Locate the cell with the specified text and output its [X, Y] center coordinate. 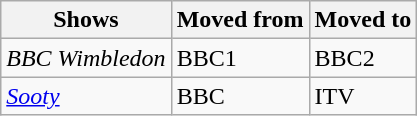
BBC Wimbledon [86, 58]
BBC [240, 96]
Moved to [363, 20]
BBC1 [240, 58]
ITV [363, 96]
Sooty [86, 96]
Shows [86, 20]
BBC2 [363, 58]
Moved from [240, 20]
